Extract the (X, Y) coordinate from the center of the cell holding the provided text.  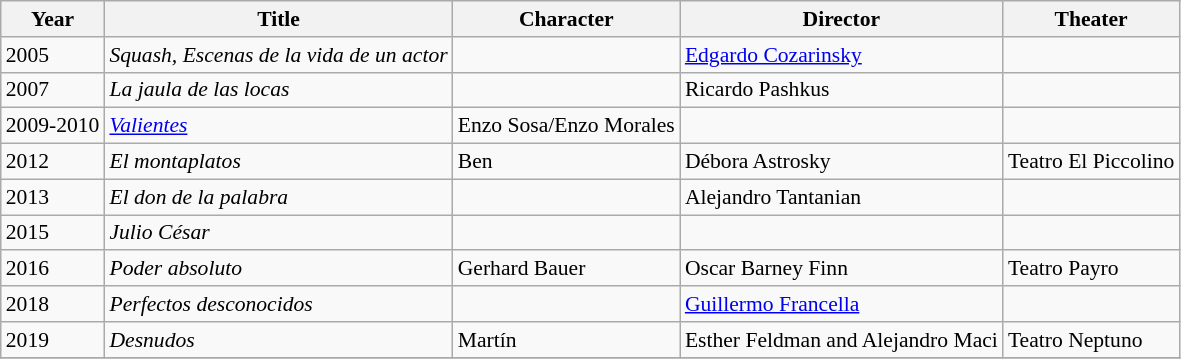
Teatro Neptuno (1091, 340)
Alejandro Tantanian (842, 197)
Esther Feldman and Alejandro Maci (842, 340)
Squash, Escenas de la vida de un actor (278, 55)
Oscar Barney Finn (842, 269)
2013 (53, 197)
2019 (53, 340)
Title (278, 19)
Perfectos desconocidos (278, 304)
Débora Astrosky (842, 162)
Guillermo Francella (842, 304)
2018 (53, 304)
Theater (1091, 19)
Enzo Sosa/Enzo Morales (566, 126)
El montaplatos (278, 162)
El don de la palabra (278, 197)
Valientes (278, 126)
Julio César (278, 233)
2016 (53, 269)
Desnudos (278, 340)
2012 (53, 162)
Martín (566, 340)
Year (53, 19)
Character (566, 19)
Director (842, 19)
Poder absoluto (278, 269)
Teatro El Piccolino (1091, 162)
2005 (53, 55)
Teatro Payro (1091, 269)
2015 (53, 233)
Edgardo Cozarinsky (842, 55)
Ben (566, 162)
La jaula de las locas (278, 90)
Gerhard Bauer (566, 269)
2007 (53, 90)
Ricardo Pashkus (842, 90)
2009-2010 (53, 126)
